Return the (X, Y) coordinate for the center point of the cell that contains the specified text.  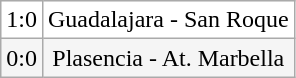
Plasencia - At. Marbella (168, 58)
1:0 (22, 20)
Guadalajara - San Roque (168, 20)
0:0 (22, 58)
